Output the (x, y) coordinate of the center of the cell containing the given text.  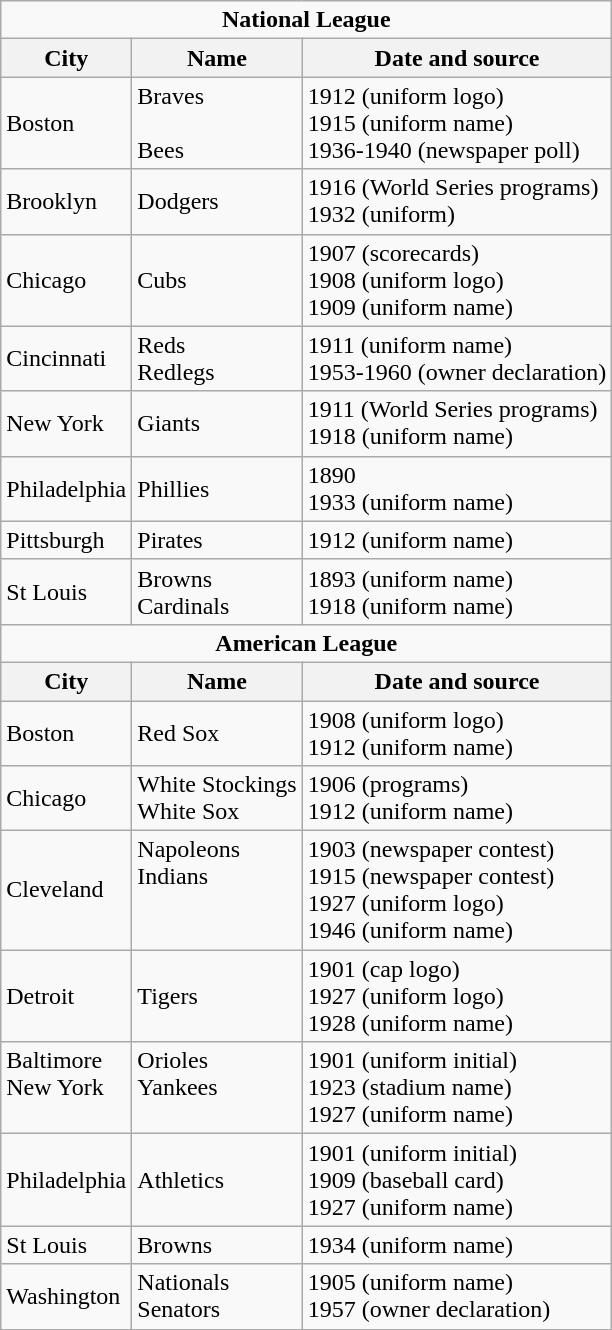
Baltimore New York (66, 1088)
1912 (uniform name) (457, 540)
Giants (217, 424)
1916 (World Series programs)1932 (uniform) (457, 202)
OriolesYankees (217, 1088)
1901 (cap logo)1927 (uniform logo)1928 (uniform name) (457, 996)
Cleveland (66, 890)
1908 (uniform logo) 1912 (uniform name) (457, 732)
Athletics (217, 1180)
1905 (uniform name) 1957 (owner declaration) (457, 1296)
Brooklyn (66, 202)
Pirates (217, 540)
1901 (uniform initial)1923 (stadium name) 1927 (uniform name) (457, 1088)
Dodgers (217, 202)
Phillies (217, 488)
1893 (uniform name)1918 (uniform name) (457, 592)
NapoleonsIndians (217, 890)
1934 (uniform name) (457, 1245)
National League (306, 20)
18901933 (uniform name) (457, 488)
Washington (66, 1296)
1911 (World Series programs)1918 (uniform name) (457, 424)
Browns (217, 1245)
RedsRedlegs (217, 358)
1912 (uniform logo)1915 (uniform name)1936-1940 (newspaper poll) (457, 123)
BravesBees (217, 123)
1906 (programs)1912 (uniform name) (457, 798)
New York (66, 424)
1903 (newspaper contest)1915 (newspaper contest)1927 (uniform logo)1946 (uniform name) (457, 890)
1911 (uniform name)1953-1960 (owner declaration) (457, 358)
Detroit (66, 996)
Cubs (217, 280)
Pittsburgh (66, 540)
Cincinnati (66, 358)
1907 (scorecards) 1908 (uniform logo) 1909 (uniform name) (457, 280)
NationalsSenators (217, 1296)
BrownsCardinals (217, 592)
Tigers (217, 996)
Red Sox (217, 732)
American League (306, 643)
1901 (uniform initial)1909 (baseball card)1927 (uniform name) (457, 1180)
White StockingsWhite Sox (217, 798)
